Determine the (x, y) coordinate at the center of the cell enclosing the given text.  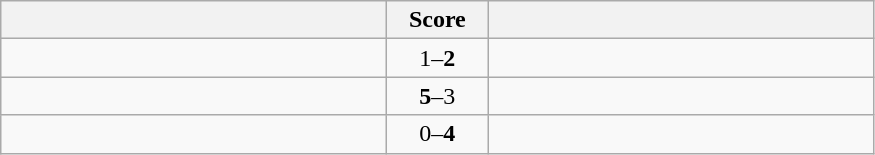
Score (438, 20)
5–3 (438, 96)
1–2 (438, 58)
0–4 (438, 134)
